Return (x, y) of the center of cell containing provided text 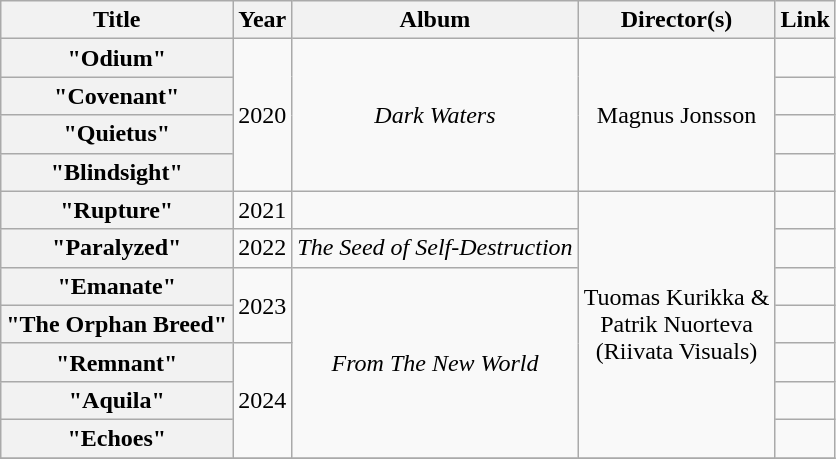
"Blindsight" (117, 172)
"Aquila" (117, 400)
2021 (262, 210)
"Emanate" (117, 286)
2024 (262, 400)
The Seed of Self-Destruction (435, 248)
Album (435, 20)
"Odium" (117, 58)
"Rupture" (117, 210)
Dark Waters (435, 115)
Link (805, 20)
From The New World (435, 362)
"Remnant" (117, 362)
"Quietus" (117, 134)
"Echoes" (117, 438)
"Covenant" (117, 96)
Director(s) (676, 20)
"The Orphan Breed" (117, 324)
2023 (262, 305)
2020 (262, 115)
"Paralyzed" (117, 248)
2022 (262, 248)
Magnus Jonsson (676, 115)
Year (262, 20)
Title (117, 20)
Tuomas Kurikka &Patrik Nuorteva(Riivata Visuals) (676, 324)
